Provide the (X, Y) coordinate of the cell's center where the given text is located.  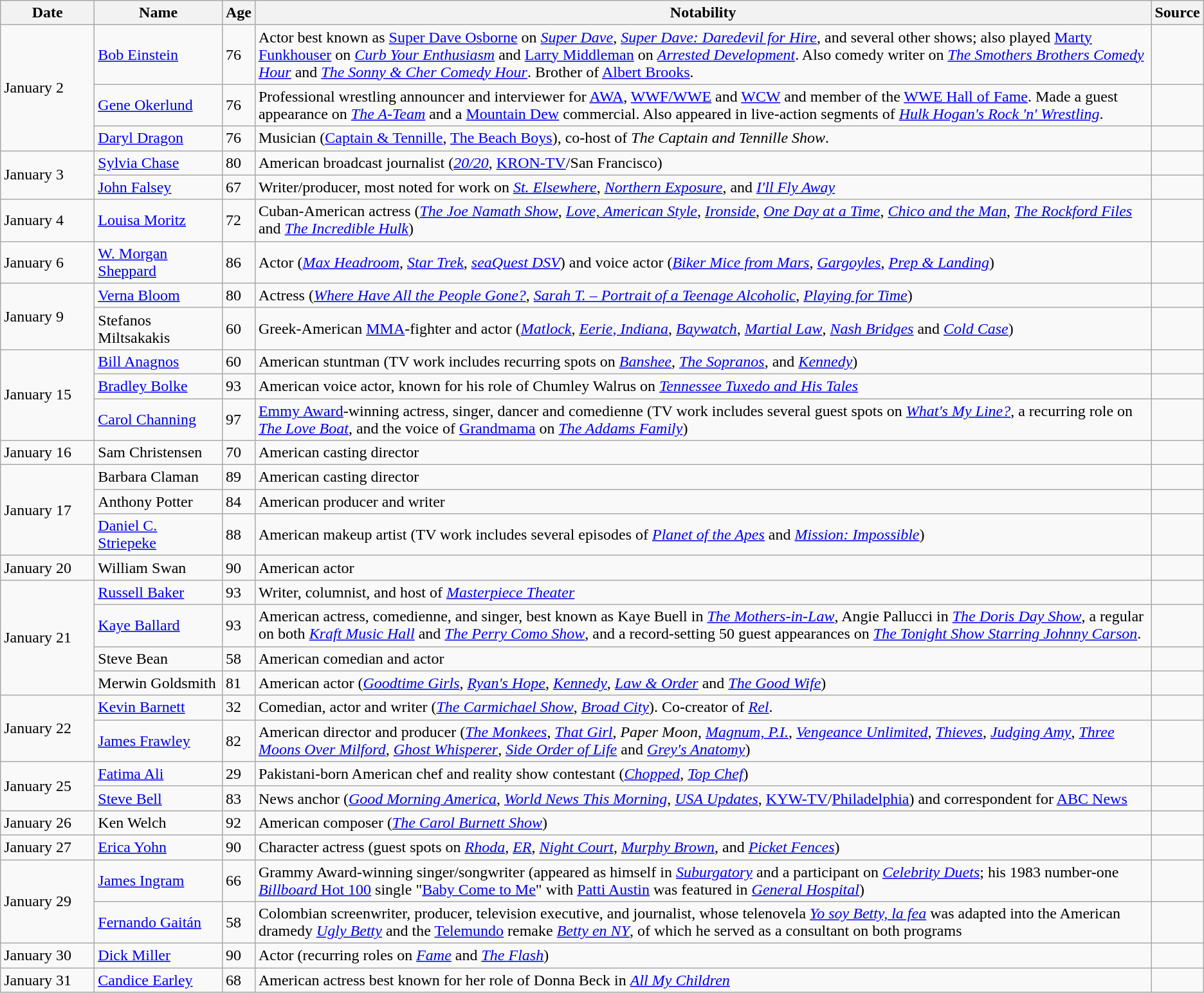
Bob Einstein (158, 55)
82 (238, 741)
92 (238, 823)
January 25 (48, 786)
29 (238, 774)
Anthony Potter (158, 502)
American stuntman (TV work includes recurring spots on Banshee, The Sopranos, and Kennedy) (703, 361)
86 (238, 262)
American actor (Goodtime Girls, Ryan's Hope, Kennedy, Law & Order and The Good Wife) (703, 683)
Candice Earley (158, 980)
January 29 (48, 901)
American broadcast journalist (20/20, KRON-TV/San Francisco) (703, 163)
Erica Yohn (158, 847)
67 (238, 187)
Russell Baker (158, 592)
January 4 (48, 220)
January 31 (48, 980)
January 27 (48, 847)
84 (238, 502)
Sylvia Chase (158, 163)
97 (238, 419)
American comedian and actor (703, 659)
Fatima Ali (158, 774)
January 6 (48, 262)
72 (238, 220)
Source (1177, 13)
January 3 (48, 175)
Bradley Bolke (158, 386)
Kevin Barnett (158, 707)
Dick Miller (158, 956)
Daryl Dragon (158, 138)
Actor (recurring roles on Fame and The Flash) (703, 956)
Sam Christensen (158, 453)
News anchor (Good Morning America, World News This Morning, USA Updates, KYW-TV/Philadelphia) and correspondent for ABC News (703, 798)
Greek-American MMA-fighter and actor (Matlock, Eerie, Indiana, Baywatch, Martial Law, Nash Bridges and Cold Case) (703, 328)
American producer and writer (703, 502)
88 (238, 535)
Merwin Goldsmith (158, 683)
James Ingram (158, 880)
Actor (Max Headroom, Star Trek, seaQuest DSV) and voice actor (Biker Mice from Mars, Gargoyles, Prep & Landing) (703, 262)
68 (238, 980)
Daniel C. Striepeke (158, 535)
James Frawley (158, 741)
Writer/producer, most noted for work on St. Elsewhere, Northern Exposure, and I'll Fly Away (703, 187)
Carol Channing (158, 419)
Writer, columnist, and host of Masterpiece Theater (703, 592)
American voice actor, known for his role of Chumley Walrus on Tennessee Tuxedo and His Tales (703, 386)
Fernando Gaitán (158, 922)
Steve Bell (158, 798)
83 (238, 798)
Stefanos Miltsakakis (158, 328)
American actor (703, 568)
Gene Okerlund (158, 105)
Bill Anagnos (158, 361)
Steve Bean (158, 659)
January 21 (48, 638)
W. Morgan Sheppard (158, 262)
66 (238, 880)
American composer (The Carol Burnett Show) (703, 823)
Ken Welch (158, 823)
81 (238, 683)
January 26 (48, 823)
Notability (703, 13)
Verna Bloom (158, 295)
American actress best known for her role of Donna Beck in All My Children (703, 980)
January 15 (48, 395)
John Falsey (158, 187)
Actress (Where Have All the People Gone?, Sarah T. – Portrait of a Teenage Alcoholic, Playing for Time) (703, 295)
70 (238, 453)
32 (238, 707)
Comedian, actor and writer (The Carmichael Show, Broad City). Co-creator of Rel. (703, 707)
Age (238, 13)
William Swan (158, 568)
Kaye Ballard (158, 625)
Name (158, 13)
January 16 (48, 453)
Character actress (guest spots on Rhoda, ER, Night Court, Murphy Brown, and Picket Fences) (703, 847)
January 30 (48, 956)
Pakistani-born American chef and reality show contestant (Chopped, Top Chef) (703, 774)
Barbara Claman (158, 477)
89 (238, 477)
Date (48, 13)
January 9 (48, 316)
January 20 (48, 568)
January 2 (48, 87)
American makeup artist (TV work includes several episodes of Planet of the Apes and Mission: Impossible) (703, 535)
January 22 (48, 728)
Musician (Captain & Tennille, The Beach Boys), co-host of The Captain and Tennille Show. (703, 138)
Louisa Moritz (158, 220)
January 17 (48, 511)
